Extract the [X, Y] coordinate from the center of the cell holding the provided text.  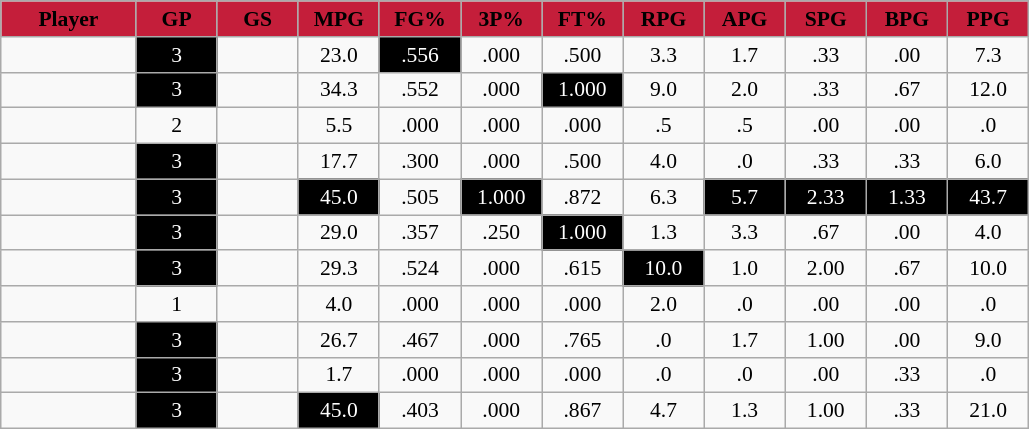
BPG [906, 19]
.403 [420, 411]
.467 [420, 340]
26.7 [338, 340]
2.00 [826, 269]
2 [176, 126]
.867 [582, 411]
.250 [502, 233]
FT% [582, 19]
PPG [988, 19]
.300 [420, 162]
4.7 [664, 411]
1.0 [744, 269]
6.0 [988, 162]
.872 [582, 197]
APG [744, 19]
SPG [826, 19]
1 [176, 304]
23.0 [338, 55]
MPG [338, 19]
.357 [420, 233]
12.0 [988, 90]
GS [258, 19]
29.0 [338, 233]
Player [68, 19]
2.33 [826, 197]
1.33 [906, 197]
.552 [420, 90]
34.3 [338, 90]
7.3 [988, 55]
.505 [420, 197]
FG% [420, 19]
.556 [420, 55]
5.7 [744, 197]
21.0 [988, 411]
RPG [664, 19]
.615 [582, 269]
GP [176, 19]
43.7 [988, 197]
6.3 [664, 197]
5.5 [338, 126]
17.7 [338, 162]
.765 [582, 340]
3P% [502, 19]
29.3 [338, 269]
.524 [420, 269]
